Locate the cell with the specified text and output its [X, Y] center coordinate. 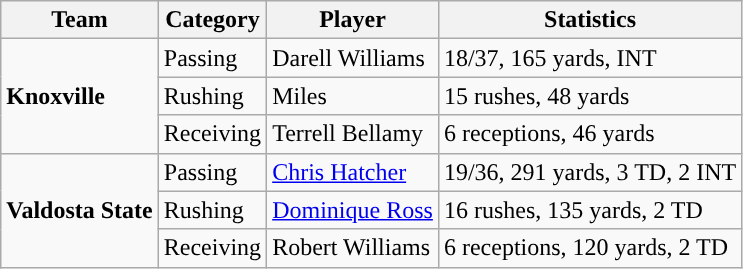
Miles [353, 96]
Robert Williams [353, 248]
15 rushes, 48 yards [590, 96]
16 rushes, 135 yards, 2 TD [590, 210]
6 receptions, 46 yards [590, 134]
19/36, 291 yards, 3 TD, 2 INT [590, 172]
Knoxville [80, 96]
Category [212, 20]
Valdosta State [80, 210]
Player [353, 20]
Dominique Ross [353, 210]
Terrell Bellamy [353, 134]
Chris Hatcher [353, 172]
6 receptions, 120 yards, 2 TD [590, 248]
18/37, 165 yards, INT [590, 58]
Darell Williams [353, 58]
Team [80, 20]
Statistics [590, 20]
